Extract the (x, y) coordinate from the center of the cell holding the provided text.  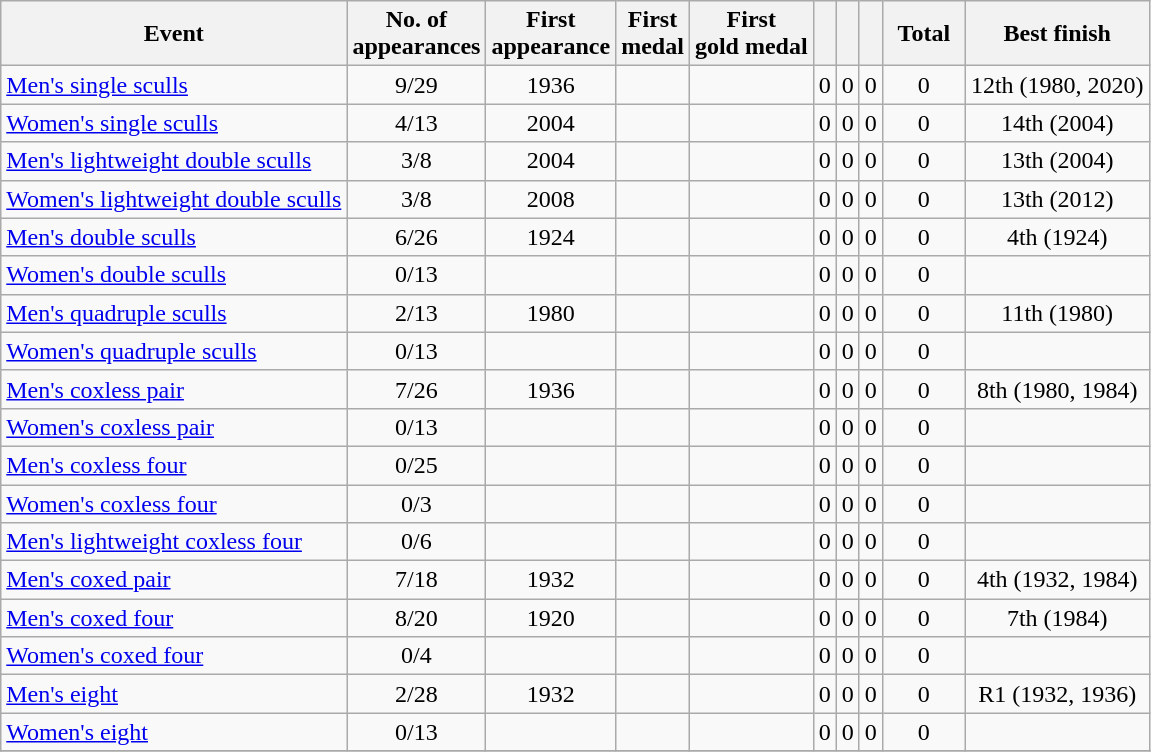
2008 (551, 199)
Women's coxless four (174, 503)
Women's lightweight double sculls (174, 199)
8/20 (416, 618)
9/29 (416, 85)
Women's single sculls (174, 123)
Event (174, 34)
Men's single sculls (174, 85)
Men's coxless four (174, 465)
8th (1980, 1984) (1057, 389)
13th (2012) (1057, 199)
Women's coxless pair (174, 427)
7th (1984) (1057, 618)
Firstgold medal (751, 34)
Men's lightweight double sculls (174, 161)
R1 (1932, 1936) (1057, 694)
Men's quadruple sculls (174, 313)
14th (2004) (1057, 123)
1924 (551, 237)
Men's double sculls (174, 237)
Firstappearance (551, 34)
2/28 (416, 694)
0/3 (416, 503)
0/6 (416, 542)
1980 (551, 313)
0/4 (416, 656)
7/26 (416, 389)
Women's coxed four (174, 656)
Best finish (1057, 34)
12th (1980, 2020) (1057, 85)
13th (2004) (1057, 161)
7/18 (416, 580)
Women's quadruple sculls (174, 351)
6/26 (416, 237)
1920 (551, 618)
Women's eight (174, 732)
Men's coxed four (174, 618)
Total (924, 34)
Men's coxed pair (174, 580)
Men's coxless pair (174, 389)
4th (1924) (1057, 237)
11th (1980) (1057, 313)
2/13 (416, 313)
4th (1932, 1984) (1057, 580)
Men's eight (174, 694)
Women's double sculls (174, 275)
4/13 (416, 123)
Men's lightweight coxless four (174, 542)
Firstmedal (653, 34)
0/25 (416, 465)
No. ofappearances (416, 34)
